Determine the (x, y) coordinate at the center of the cell enclosing the given text.  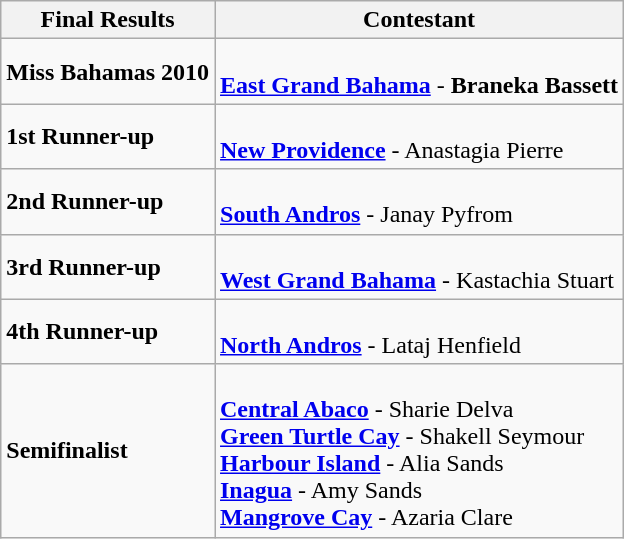
Miss Bahamas 2010 (108, 72)
Contestant (418, 20)
South Andros - Janay Pyfrom (418, 202)
Semifinalist (108, 450)
1st Runner-up (108, 136)
Central Abaco - Sharie Delva Green Turtle Cay - Shakell Seymour Harbour Island - Alia Sands Inagua - Amy Sands Mangrove Cay - Azaria Clare (418, 450)
North Andros - Lataj Henfield (418, 332)
3rd Runner-up (108, 266)
East Grand Bahama - Braneka Bassett (418, 72)
West Grand Bahama - Kastachia Stuart (418, 266)
2nd Runner-up (108, 202)
Final Results (108, 20)
New Providence - Anastagia Pierre (418, 136)
4th Runner-up (108, 332)
